Extract the [X, Y] coordinate from the center of the cell holding the provided text.  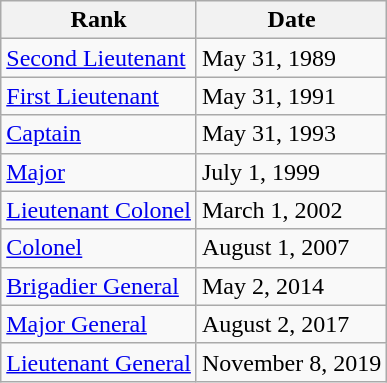
Lieutenant General [99, 362]
July 1, 1999 [291, 172]
Second Lieutenant [99, 58]
November 8, 2019 [291, 362]
May 31, 1993 [291, 134]
Rank [99, 20]
May 31, 1991 [291, 96]
March 1, 2002 [291, 210]
First Lieutenant [99, 96]
Major [99, 172]
August 1, 2007 [291, 248]
Colonel [99, 248]
Captain [99, 134]
August 2, 2017 [291, 324]
Brigadier General [99, 286]
May 31, 1989 [291, 58]
Lieutenant Colonel [99, 210]
Date [291, 20]
Major General [99, 324]
May 2, 2014 [291, 286]
